Pinpoint the cell where the given text exists, returning its [x, y] midpoint coordinate. 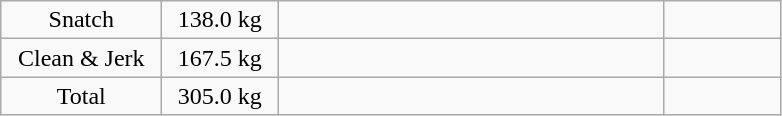
Snatch [82, 20]
305.0 kg [220, 96]
138.0 kg [220, 20]
Clean & Jerk [82, 58]
Total [82, 96]
167.5 kg [220, 58]
